For the text-containing cell, return its midpoint in (x, y) coordinate format. 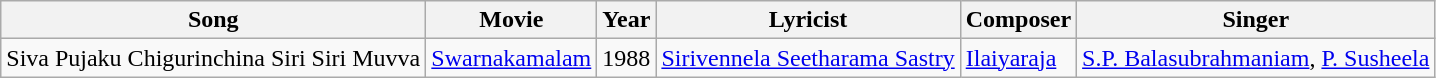
Movie (512, 20)
Composer (1018, 20)
Song (214, 20)
Singer (1256, 20)
1988 (626, 58)
Siva Pujaku Chigurinchina Siri Siri Muvva (214, 58)
Year (626, 20)
Swarnakamalam (512, 58)
Ilaiyaraja (1018, 58)
Sirivennela Seetharama Sastry (808, 58)
Lyricist (808, 20)
S.P. Balasubrahmaniam, P. Susheela (1256, 58)
